Locate the cell with the specified text and output its (X, Y) center coordinate. 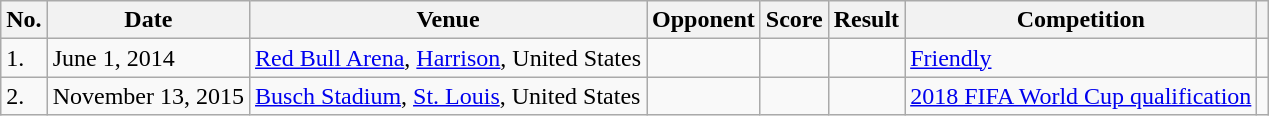
No. (24, 20)
Competition (1081, 20)
June 1, 2014 (148, 58)
November 13, 2015 (148, 96)
2018 FIFA World Cup qualification (1081, 96)
Opponent (704, 20)
Result (866, 20)
Date (148, 20)
Venue (448, 20)
2. (24, 96)
Score (794, 20)
Red Bull Arena, Harrison, United States (448, 58)
Friendly (1081, 58)
1. (24, 58)
Busch Stadium, St. Louis, United States (448, 96)
